Output the [x, y] coordinate of the center of the cell containing the given text.  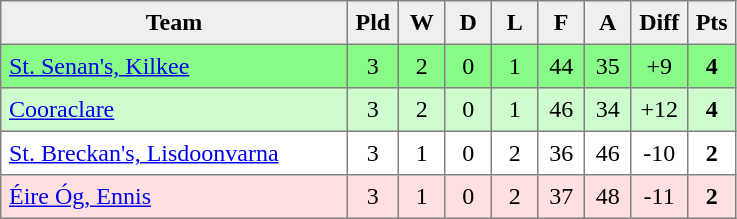
48 [607, 197]
-11 [659, 197]
Éire Óg, Ennis [174, 197]
Pld [372, 23]
Diff [659, 23]
St. Breckan's, Lisdoonvarna [174, 153]
Pts [711, 23]
St. Senan's, Kilkee [174, 66]
34 [607, 110]
36 [561, 153]
37 [561, 197]
F [561, 23]
Team [174, 23]
L [514, 23]
A [607, 23]
D [468, 23]
-10 [659, 153]
+12 [659, 110]
44 [561, 66]
+9 [659, 66]
W [421, 23]
35 [607, 66]
Cooraclare [174, 110]
